Provide the [X, Y] coordinate of the cell's center where the given text is located.  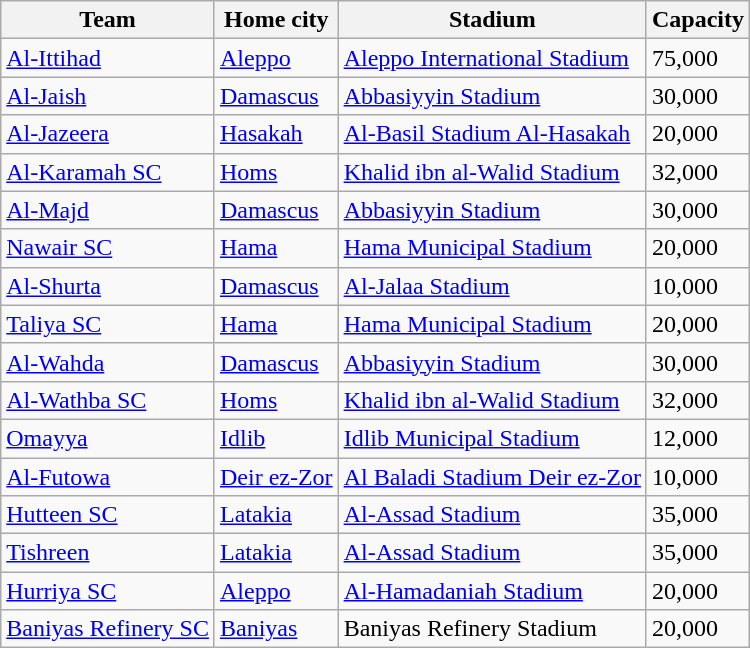
Al-Wathba SC [108, 400]
Team [108, 20]
Hasakah [276, 134]
Capacity [698, 20]
Aleppo International Stadium [492, 58]
Tishreen [108, 553]
75,000 [698, 58]
Al-Jalaa Stadium [492, 286]
Baniyas Refinery Stadium [492, 629]
Hurriya SC [108, 591]
Hutteen SC [108, 515]
Al-Ittihad [108, 58]
Home city [276, 20]
12,000 [698, 438]
Deir ez-Zor [276, 477]
Al-Basil Stadium Al-Hasakah [492, 134]
Nawair SC [108, 248]
Idlib [276, 438]
Baniyas [276, 629]
Al-Hamadaniah Stadium [492, 591]
Al-Jazeera [108, 134]
Taliya SC [108, 324]
Stadium [492, 20]
Al-Karamah SC [108, 172]
Al-Shurta [108, 286]
Idlib Municipal Stadium [492, 438]
Baniyas Refinery SC [108, 629]
Al-Majd [108, 210]
Omayya [108, 438]
Al-Futowa [108, 477]
Al-Jaish [108, 96]
Al-Wahda [108, 362]
Al Baladi Stadium Deir ez-Zor [492, 477]
